For the text-containing cell, return its midpoint in (x, y) coordinate format. 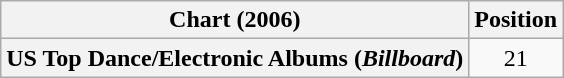
Position (516, 20)
21 (516, 58)
US Top Dance/Electronic Albums (Billboard) (235, 58)
Chart (2006) (235, 20)
